Provide the (x, y) coordinate of the cell's center where the given text is located.  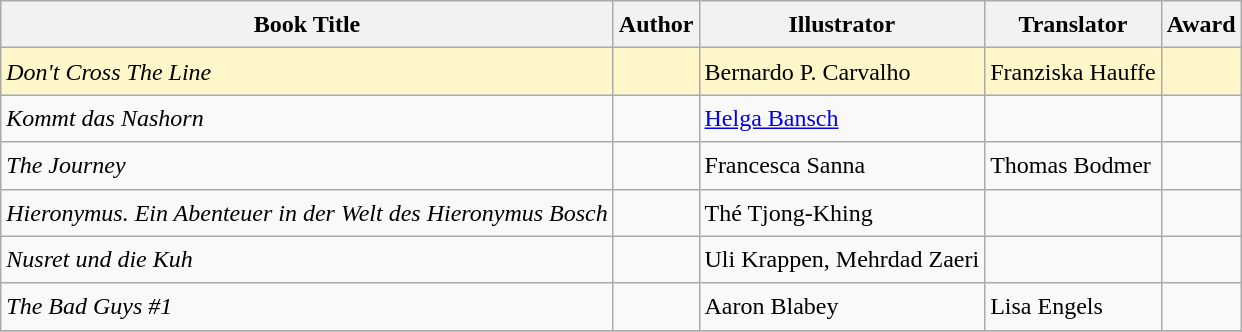
Francesca Sanna (842, 166)
Nusret und die Kuh (308, 260)
The Journey (308, 166)
Author (656, 24)
Book Title (308, 24)
Don't Cross The Line (308, 72)
Uli Krappen, Mehrdad Zaeri (842, 260)
Illustrator (842, 24)
Helga Bansch (842, 118)
Thé Tjong-Khing (842, 212)
The Bad Guys #1 (308, 306)
Lisa Engels (1074, 306)
Franziska Hauffe (1074, 72)
Aaron Blabey (842, 306)
Hieronymus. Ein Abenteuer in der Welt des Hieronymus Bosch (308, 212)
Translator (1074, 24)
Bernardo P. Carvalho (842, 72)
Kommt das Nashorn (308, 118)
Thomas Bodmer (1074, 166)
Award (1201, 24)
